Search for the cell housing the specified text and yield its (x, y) center coordinate. 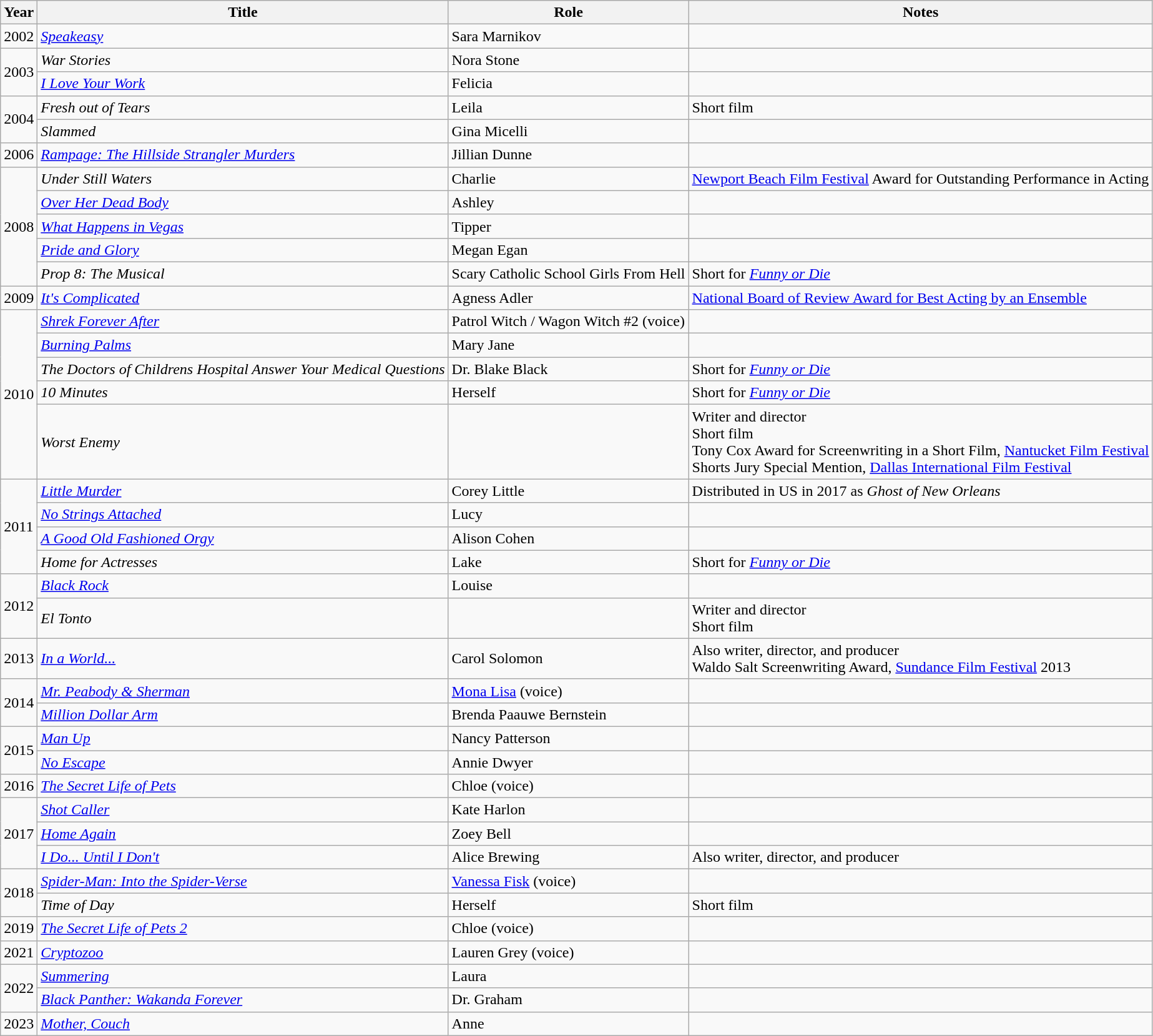
Charlie (568, 179)
Mary Jane (568, 345)
It's Complicated (243, 298)
Kate Harlon (568, 810)
Also writer, director, and producerWaldo Salt Screenwriting Award, Sundance Film Festival 2013 (920, 658)
Black Rock (243, 586)
Worst Enemy (243, 442)
Jillian Dunne (568, 155)
Burning Palms (243, 345)
No Strings Attached (243, 515)
Shot Caller (243, 810)
A Good Old Fashioned Orgy (243, 538)
Mr. Peabody & Sherman (243, 691)
Lauren Grey (voice) (568, 952)
2017 (19, 834)
The Doctors of Childrens Hospital Answer Your Medical Questions (243, 369)
War Stories (243, 60)
2013 (19, 658)
Home Again (243, 834)
Sara Marnikov (568, 36)
Vanessa Fisk (voice) (568, 881)
What Happens in Vegas (243, 226)
Black Panther: Wakanda Forever (243, 1000)
Distributed in US in 2017 as Ghost of New Orleans (920, 491)
Man Up (243, 738)
Year (19, 12)
Nancy Patterson (568, 738)
Dr. Graham (568, 1000)
Brenda Paauwe Bernstein (568, 714)
Million Dollar Arm (243, 714)
Alison Cohen (568, 538)
Nora Stone (568, 60)
Cryptozoo (243, 952)
2018 (19, 893)
Prop 8: The Musical (243, 274)
2022 (19, 988)
Newport Beach Film Festival Award for Outstanding Performance in Acting (920, 179)
Annie Dwyer (568, 762)
Little Murder (243, 491)
Zoey Bell (568, 834)
2004 (19, 119)
National Board of Review Award for Best Acting by an Ensemble (920, 298)
Dr. Blake Black (568, 369)
Title (243, 12)
2023 (19, 1024)
In a World... (243, 658)
2014 (19, 703)
Agness Adler (568, 298)
2010 (19, 395)
Corey Little (568, 491)
2011 (19, 526)
Rampage: The Hillside Strangler Murders (243, 155)
Lucy (568, 515)
Over Her Dead Body (243, 202)
Leila (568, 107)
Spider-Man: Into the Spider-Verse (243, 881)
Anne (568, 1024)
2021 (19, 952)
I Love Your Work (243, 84)
Gina Micelli (568, 131)
Louise (568, 586)
Mona Lisa (voice) (568, 691)
2019 (19, 929)
Carol Solomon (568, 658)
2006 (19, 155)
2002 (19, 36)
Summering (243, 976)
Home for Actresses (243, 562)
Tipper (568, 226)
El Tonto (243, 618)
Alice Brewing (568, 857)
Under Still Waters (243, 179)
The Secret Life of Pets (243, 786)
Speakeasy (243, 36)
Slammed (243, 131)
2016 (19, 786)
2012 (19, 606)
Lake (568, 562)
Ashley (568, 202)
Time of Day (243, 905)
I Do... Until I Don't (243, 857)
Notes (920, 12)
No Escape (243, 762)
Shrek Forever After (243, 322)
10 Minutes (243, 393)
Laura (568, 976)
Mother, Couch (243, 1024)
Pride and Glory (243, 250)
2015 (19, 750)
Patrol Witch / Wagon Witch #2 (voice) (568, 322)
Megan Egan (568, 250)
The Secret Life of Pets 2 (243, 929)
Writer and directorShort film (920, 618)
Fresh out of Tears (243, 107)
2003 (19, 72)
2008 (19, 226)
Role (568, 12)
2009 (19, 298)
Felicia (568, 84)
Also writer, director, and producer (920, 857)
Scary Catholic School Girls From Hell (568, 274)
